Detect which cell encompasses the target text, then output its (x, y) center coordinate. 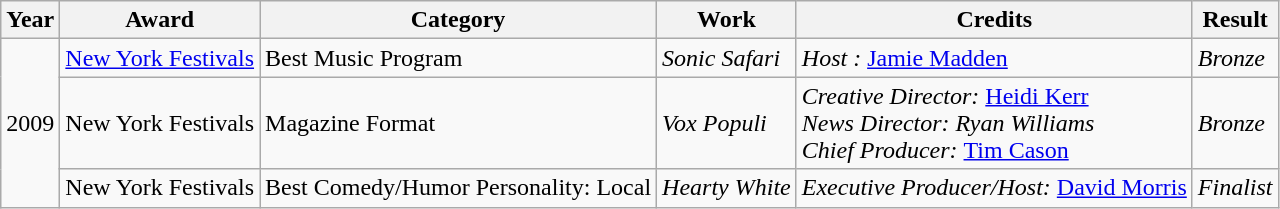
Result (1235, 20)
Credits (994, 20)
Best Music Program (458, 58)
Vox Populi (727, 123)
Award (160, 20)
Magazine Format (458, 123)
Creative Director: Heidi KerrNews Director: Ryan WilliamsChief Producer: Tim Cason (994, 123)
Executive Producer/Host: David Morris (994, 188)
2009 (30, 123)
Year (30, 20)
Sonic Safari (727, 58)
Host : Jamie Madden (994, 58)
Category (458, 20)
Finalist (1235, 188)
Hearty White (727, 188)
Best Comedy/Humor Personality: Local (458, 188)
Work (727, 20)
